Identify which cell holds the provided text, then report its [X, Y] central coordinate. 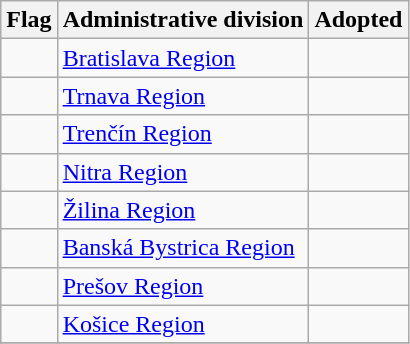
Adopted [358, 20]
Administrative division [183, 20]
Nitra Region [183, 172]
Flag [29, 20]
Prešov Region [183, 286]
Košice Region [183, 324]
Bratislava Region [183, 58]
Žilina Region [183, 210]
Trenčín Region [183, 134]
Trnava Region [183, 96]
Banská Bystrica Region [183, 248]
